Identify which cell holds the provided text, then report its (x, y) central coordinate. 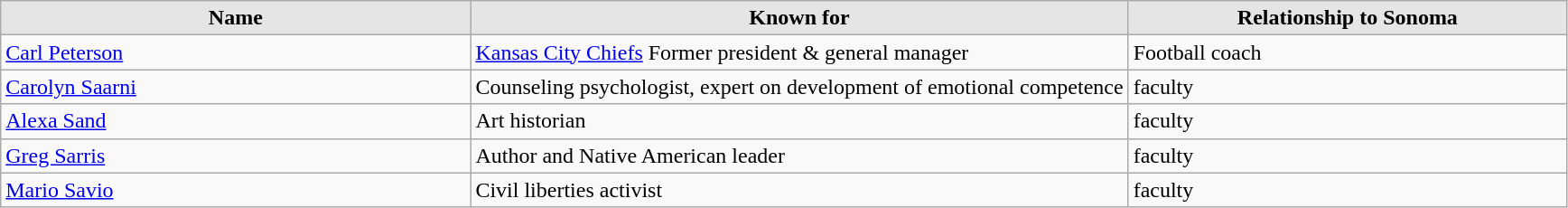
Alexa Sand (236, 121)
Known for (799, 18)
Relationship to Sonoma (1348, 18)
Art historian (799, 121)
Carolyn Saarni (236, 87)
Carl Peterson (236, 52)
Mario Savio (236, 190)
Name (236, 18)
Kansas City Chiefs Former president & general manager (799, 52)
Football coach (1348, 52)
Civil liberties activist (799, 190)
Author and Native American leader (799, 156)
Counseling psychologist, expert on development of emotional competence (799, 87)
Greg Sarris (236, 156)
